Extract the [X, Y] coordinate from the center of the cell holding the provided text.  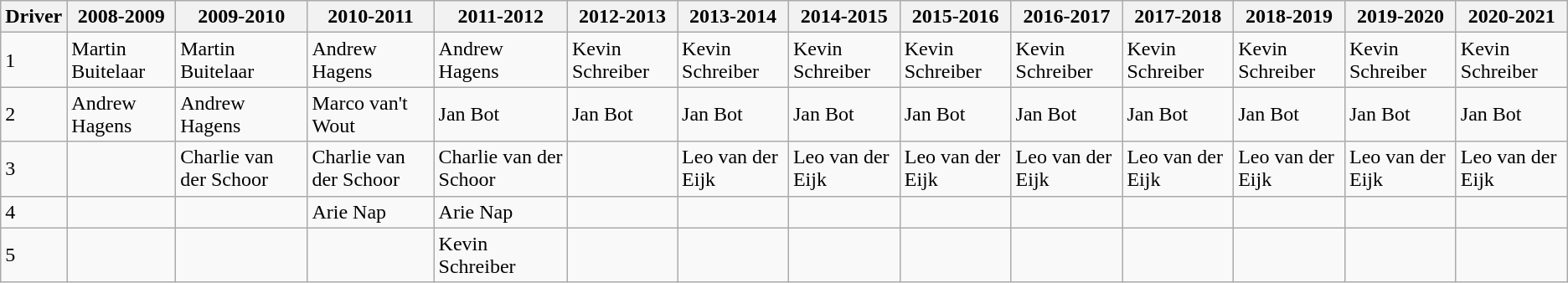
2013-2014 [734, 17]
1 [34, 60]
2014-2015 [844, 17]
2 [34, 114]
2015-2016 [955, 17]
2017-2018 [1178, 17]
2018-2019 [1290, 17]
2016-2017 [1067, 17]
2020-2021 [1511, 17]
2010-2011 [370, 17]
2009-2010 [241, 17]
Marco van't Wout [370, 114]
2008-2009 [121, 17]
2019-2020 [1400, 17]
5 [34, 255]
4 [34, 212]
2011-2012 [501, 17]
2012-2013 [622, 17]
3 [34, 169]
Driver [34, 17]
